Provide the [x, y] coordinate of the cell's center where the given text is located.  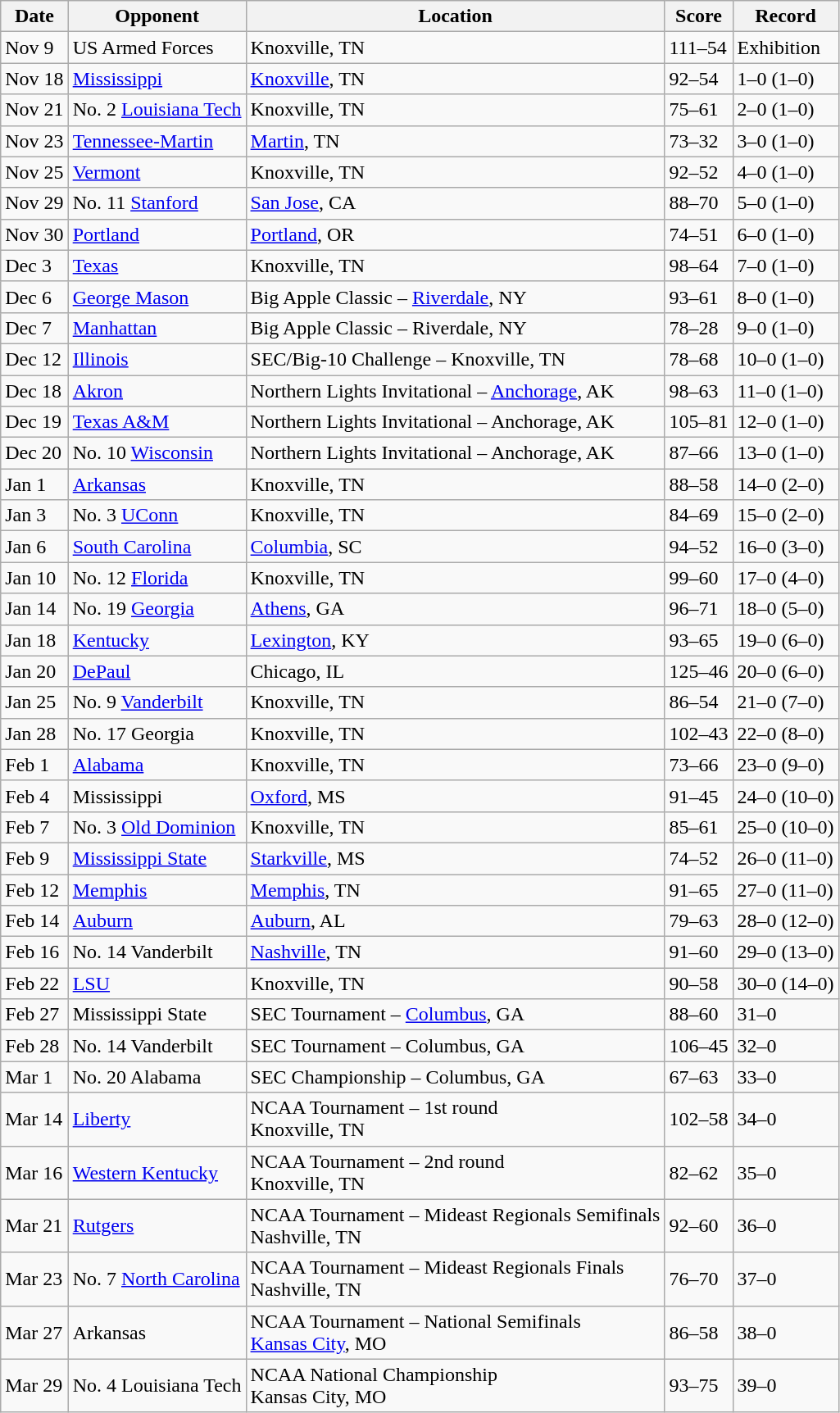
Feb 27 [34, 1015]
Memphis, TN [456, 889]
Dec 3 [34, 266]
1–0 (1–0) [785, 79]
5–0 (1–0) [785, 203]
92–52 [698, 172]
Mar 16 [34, 1172]
94–52 [698, 547]
Nov 9 [34, 48]
Dec 6 [34, 297]
Portland, OR [456, 234]
Score [698, 16]
Alabama [157, 765]
Feb 1 [34, 765]
NCAA Tournament – 2nd roundKnoxville, TN [456, 1172]
Memphis [157, 889]
96–71 [698, 609]
35–0 [785, 1172]
No. 20 Alabama [157, 1077]
Chicago, IL [456, 671]
32–0 [785, 1046]
13–0 (1–0) [785, 453]
8–0 (1–0) [785, 297]
Mar 23 [34, 1279]
23–0 (9–0) [785, 765]
21–0 (7–0) [785, 702]
36–0 [785, 1226]
74–51 [698, 234]
NCAA Tournament – National SemifinalsKansas City, MO [456, 1333]
NCAA Tournament – 1st roundKnoxville, TN [456, 1120]
29–0 (13–0) [785, 952]
Liberty [157, 1120]
Lexington, KY [456, 640]
Illinois [157, 359]
No. 17 Georgia [157, 734]
Athens, GA [456, 609]
78–68 [698, 359]
75–61 [698, 110]
91–60 [698, 952]
No. 12 Florida [157, 578]
Mar 1 [34, 1077]
67–63 [698, 1077]
Auburn [157, 921]
Manhattan [157, 328]
17–0 (4–0) [785, 578]
Martin, TN [456, 141]
125–46 [698, 671]
85–61 [698, 827]
Jan 28 [34, 734]
No. 9 Vanderbilt [157, 702]
38–0 [785, 1333]
24–0 (10–0) [785, 796]
26–0 (11–0) [785, 858]
Vermont [157, 172]
Nov 30 [34, 234]
18–0 (5–0) [785, 609]
Western Kentucky [157, 1172]
Jan 3 [34, 516]
Tennessee-Martin [157, 141]
31–0 [785, 1015]
Feb 7 [34, 827]
22–0 (8–0) [785, 734]
37–0 [785, 1279]
39–0 [785, 1385]
NCAA Tournament – Mideast Regionals FinalsNashville, TN [456, 1279]
Nov 25 [34, 172]
20–0 (6–0) [785, 671]
Mar 14 [34, 1120]
Feb 22 [34, 984]
111–54 [698, 48]
106–45 [698, 1046]
Record [785, 16]
Rutgers [157, 1226]
30–0 (14–0) [785, 984]
73–32 [698, 141]
102–43 [698, 734]
Jan 10 [34, 578]
2–0 (1–0) [785, 110]
88–60 [698, 1015]
Date [34, 16]
34–0 [785, 1120]
Mar 27 [34, 1333]
25–0 (10–0) [785, 827]
Texas [157, 266]
No. 10 Wisconsin [157, 453]
Nov 21 [34, 110]
Nov 18 [34, 79]
Dec 19 [34, 422]
Feb 9 [34, 858]
Oxford, MS [456, 796]
South Carolina [157, 547]
No. 11 Stanford [157, 203]
Dec 7 [34, 328]
98–64 [698, 266]
Nashville, TN [456, 952]
Opponent [157, 16]
28–0 (12–0) [785, 921]
SEC/Big-10 Challenge – Knoxville, TN [456, 359]
Jan 18 [34, 640]
19–0 (6–0) [785, 640]
3–0 (1–0) [785, 141]
102–58 [698, 1120]
Portland [157, 234]
88–58 [698, 484]
9–0 (1–0) [785, 328]
NCAA Tournament – Mideast Regionals SemifinalsNashville, TN [456, 1226]
84–69 [698, 516]
Feb 12 [34, 889]
No. 19 Georgia [157, 609]
92–60 [698, 1226]
Dec 12 [34, 359]
88–70 [698, 203]
SEC Championship – Columbus, GA [456, 1077]
Exhibition [785, 48]
16–0 (3–0) [785, 547]
14–0 (2–0) [785, 484]
90–58 [698, 984]
4–0 (1–0) [785, 172]
No. 4 Louisiana Tech [157, 1385]
Location [456, 16]
86–58 [698, 1333]
93–75 [698, 1385]
Mar 29 [34, 1385]
92–54 [698, 79]
Feb 16 [34, 952]
Jan 6 [34, 547]
Auburn, AL [456, 921]
27–0 (11–0) [785, 889]
No. 3 Old Dominion [157, 827]
Starkville, MS [456, 858]
Dec 18 [34, 391]
33–0 [785, 1077]
86–54 [698, 702]
Dec 20 [34, 453]
6–0 (1–0) [785, 234]
91–45 [698, 796]
Jan 25 [34, 702]
93–61 [698, 297]
82–62 [698, 1172]
99–60 [698, 578]
Akron [157, 391]
DePaul [157, 671]
Jan 14 [34, 609]
87–66 [698, 453]
Feb 14 [34, 921]
Jan 1 [34, 484]
NCAA National ChampionshipKansas City, MO [456, 1385]
7–0 (1–0) [785, 266]
Columbia, SC [456, 547]
San Jose, CA [456, 203]
Feb 28 [34, 1046]
76–70 [698, 1279]
73–66 [698, 765]
Jan 20 [34, 671]
12–0 (1–0) [785, 422]
No. 3 UConn [157, 516]
98–63 [698, 391]
10–0 (1–0) [785, 359]
Texas A&M [157, 422]
Mar 21 [34, 1226]
No. 2 Louisiana Tech [157, 110]
No. 7 North Carolina [157, 1279]
93–65 [698, 640]
LSU [157, 984]
Kentucky [157, 640]
Feb 4 [34, 796]
US Armed Forces [157, 48]
11–0 (1–0) [785, 391]
91–65 [698, 889]
79–63 [698, 921]
Nov 29 [34, 203]
105–81 [698, 422]
Nov 23 [34, 141]
78–28 [698, 328]
74–52 [698, 858]
George Mason [157, 297]
15–0 (2–0) [785, 516]
